Capture the cell that displays the provided text and extract its (x, y) central coordinate. 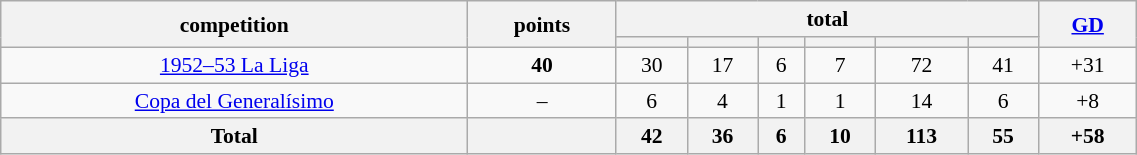
113 (921, 136)
17 (722, 65)
14 (921, 101)
42 (652, 136)
Copa del Generalísimo (234, 101)
40 (542, 65)
– (542, 101)
72 (921, 65)
+31 (1087, 65)
55 (1004, 136)
41 (1004, 65)
36 (722, 136)
10 (840, 136)
total (827, 19)
30 (652, 65)
4 (722, 101)
points (542, 24)
GD (1087, 24)
+58 (1087, 136)
+8 (1087, 101)
competition (234, 24)
7 (840, 65)
1952–53 La Liga (234, 65)
Total (234, 136)
